Scan for the cell matching the given text and deliver its [X, Y] coordinate at center. 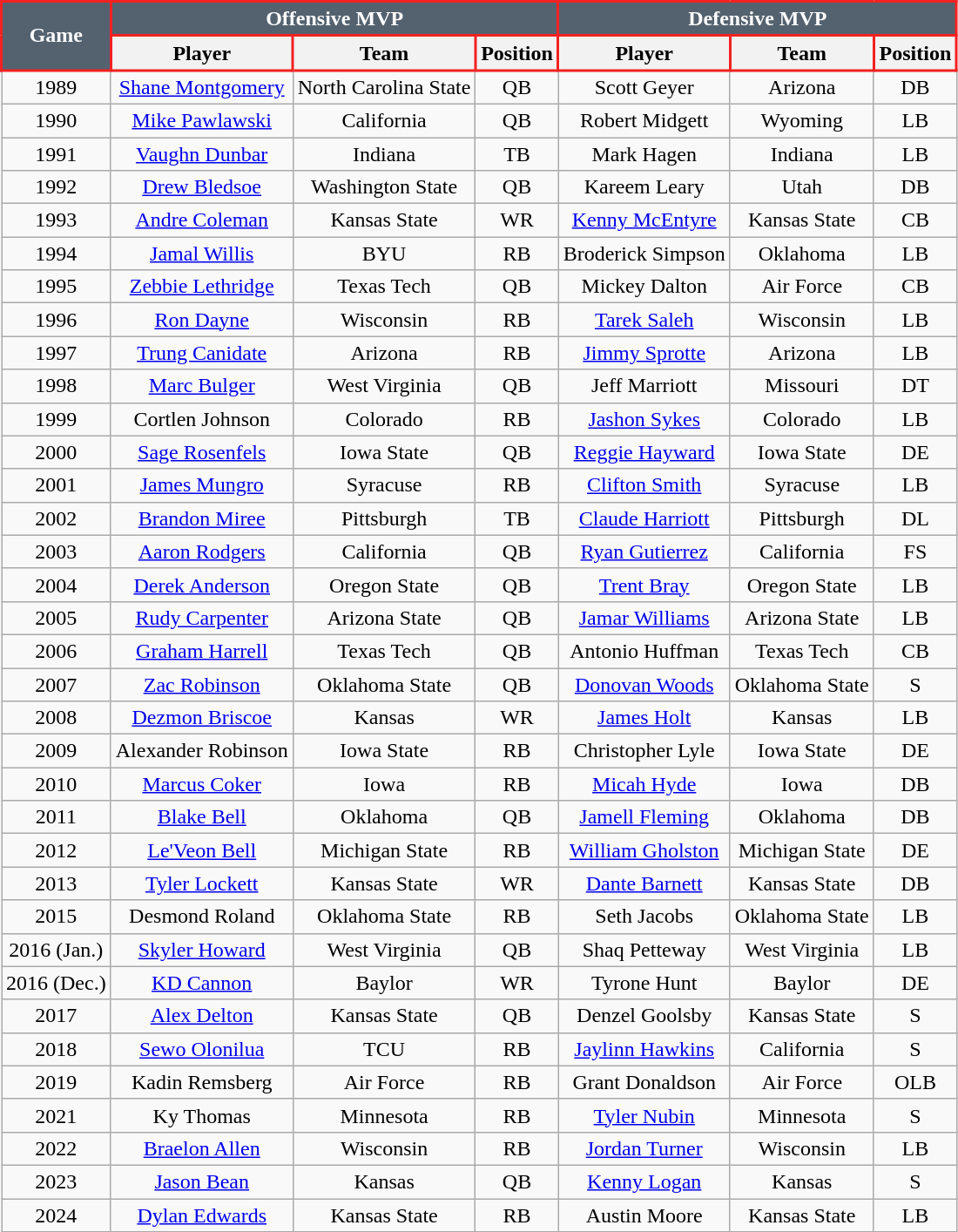
Mickey Dalton [644, 287]
2005 [57, 618]
2022 [57, 1148]
Derek Anderson [202, 585]
Braelon Allen [202, 1148]
Drew Bledsoe [202, 187]
1991 [57, 154]
Clifton Smith [644, 485]
Missouri [801, 386]
1996 [57, 320]
Washington State [384, 187]
Trung Canidate [202, 353]
Mike Pawlawski [202, 120]
2006 [57, 651]
1994 [57, 254]
Alex Delton [202, 1016]
Jimmy Sprotte [644, 353]
2012 [57, 850]
Dylan Edwards [202, 1215]
Game [57, 37]
1993 [57, 220]
2007 [57, 684]
2024 [57, 1215]
Shane Montgomery [202, 87]
2013 [57, 883]
Ron Dayne [202, 320]
Aaron Rodgers [202, 552]
Kadin Remsberg [202, 1082]
KD Cannon [202, 983]
Shaq Petteway [644, 950]
Marcus Coker [202, 784]
DT [914, 386]
Kenny McEntyre [644, 220]
1992 [57, 187]
2019 [57, 1082]
Seth Jacobs [644, 917]
Christopher Lyle [644, 751]
Zebbie Lethridge [202, 287]
Denzel Goolsby [644, 1016]
James Holt [644, 718]
1999 [57, 419]
Grant Donaldson [644, 1082]
Ryan Gutierrez [644, 552]
Sewo Olonilua [202, 1049]
Kareem Leary [644, 187]
2009 [57, 751]
Skyler Howard [202, 950]
Rudy Carpenter [202, 618]
1997 [57, 353]
2015 [57, 917]
1995 [57, 287]
BYU [384, 254]
Vaughn Dunbar [202, 154]
Robert Midgett [644, 120]
2002 [57, 518]
North Carolina State [384, 87]
2016 (Jan.) [57, 950]
Broderick Simpson [644, 254]
Alexander Robinson [202, 751]
2000 [57, 452]
Jamar Williams [644, 618]
1989 [57, 87]
Brandon Miree [202, 518]
Austin Moore [644, 1215]
Trent Bray [644, 585]
DL [914, 518]
Jordan Turner [644, 1148]
2016 (Dec.) [57, 983]
Offensive MVP [334, 19]
Blake Bell [202, 817]
Dante Barnett [644, 883]
Jamal Willis [202, 254]
Kenny Logan [644, 1181]
Scott Geyer [644, 87]
Donovan Woods [644, 684]
1998 [57, 386]
OLB [914, 1082]
Andre Coleman [202, 220]
Antonio Huffman [644, 651]
2017 [57, 1016]
Reggie Hayward [644, 452]
Sage Rosenfels [202, 452]
Marc Bulger [202, 386]
2010 [57, 784]
Jamell Fleming [644, 817]
2003 [57, 552]
Claude Harriott [644, 518]
FS [914, 552]
James Mungro [202, 485]
TCU [384, 1049]
Defensive MVP [758, 19]
2008 [57, 718]
Micah Hyde [644, 784]
Mark Hagen [644, 154]
2023 [57, 1181]
2001 [57, 485]
Desmond Roland [202, 917]
Tyrone Hunt [644, 983]
Dezmon Briscoe [202, 718]
Utah [801, 187]
2021 [57, 1115]
Jason Bean [202, 1181]
Graham Harrell [202, 651]
Jeff Marriott [644, 386]
Tyler Lockett [202, 883]
Tyler Nubin [644, 1115]
Jashon Sykes [644, 419]
2004 [57, 585]
Le'Veon Bell [202, 850]
2011 [57, 817]
Jaylinn Hawkins [644, 1049]
William Gholston [644, 850]
2018 [57, 1049]
Wyoming [801, 120]
Cortlen Johnson [202, 419]
Zac Robinson [202, 684]
Tarek Saleh [644, 320]
Ky Thomas [202, 1115]
1990 [57, 120]
